Scan for the cell matching the given text and deliver its (X, Y) coordinate at center. 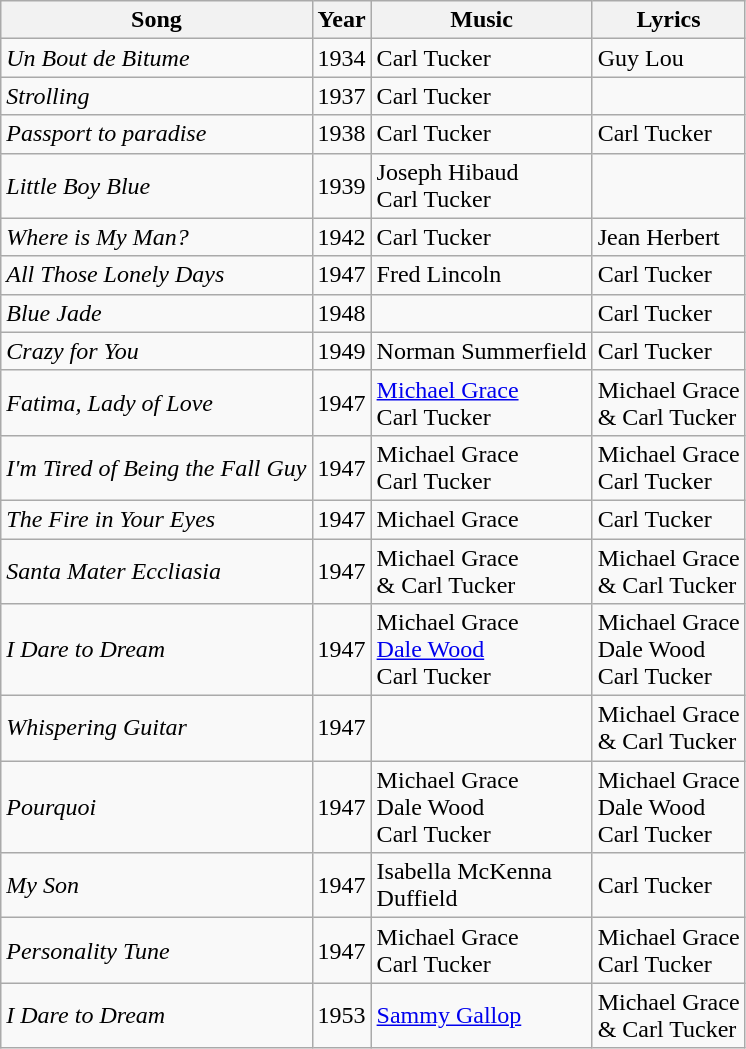
Personality Tune (156, 950)
1953 (342, 1016)
All Those Lonely Days (156, 275)
My Son (156, 886)
The Fire in Your Eyes (156, 519)
Crazy for You (156, 351)
Fatima, Lady of Love (156, 402)
Joseph HibaudCarl Tucker (482, 186)
Passport to paradise (156, 134)
Sammy Gallop (482, 1016)
1942 (342, 237)
Michael Grace (482, 519)
1938 (342, 134)
Whispering Guitar (156, 728)
Isabella McKennaDuffield (482, 886)
Strolling (156, 96)
Pourquoi (156, 807)
Guy Lou (668, 58)
Un Bout de Bitume (156, 58)
Where is My Man? (156, 237)
1937 (342, 96)
Year (342, 20)
Music (482, 20)
Little Boy Blue (156, 186)
Lyrics (668, 20)
Jean Herbert (668, 237)
Norman Summerfield (482, 351)
1934 (342, 58)
I'm Tired of Being the Fall Guy (156, 468)
Song (156, 20)
1939 (342, 186)
1949 (342, 351)
Fred Lincoln (482, 275)
1948 (342, 313)
Blue Jade (156, 313)
Santa Mater Eccliasia (156, 570)
